Detect which cell encompasses the target text, then output its (X, Y) center coordinate. 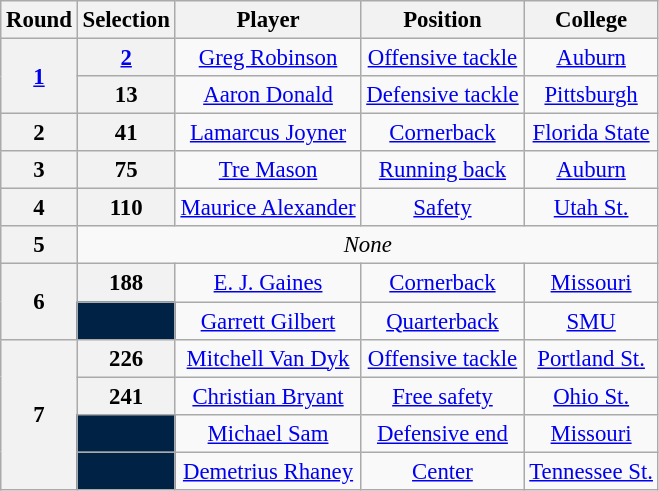
Ohio St. (591, 396)
None (368, 245)
Michael Sam (268, 433)
13 (126, 95)
4 (39, 208)
Greg Robinson (268, 58)
188 (126, 283)
Pittsburgh (591, 95)
E. J. Gaines (268, 283)
7 (39, 414)
Round (39, 20)
41 (126, 133)
Portland St. (591, 358)
Maurice Alexander (268, 208)
75 (126, 170)
Utah St. (591, 208)
Aaron Donald (268, 95)
College (591, 20)
Safety (442, 208)
Center (442, 471)
Mitchell Van Dyk (268, 358)
6 (39, 302)
Demetrius Rhaney (268, 471)
Running back (442, 170)
Defensive end (442, 433)
Tre Mason (268, 170)
Defensive tackle (442, 95)
SMU (591, 321)
Christian Bryant (268, 396)
Free safety (442, 396)
110 (126, 208)
3 (39, 170)
Garrett Gilbert (268, 321)
Selection (126, 20)
Florida State (591, 133)
Position (442, 20)
Quarterback (442, 321)
1 (39, 76)
5 (39, 245)
Player (268, 20)
226 (126, 358)
Tennessee St. (591, 471)
Lamarcus Joyner (268, 133)
241 (126, 396)
